Provide the [x, y] coordinate of the cell's center where the given text is located.  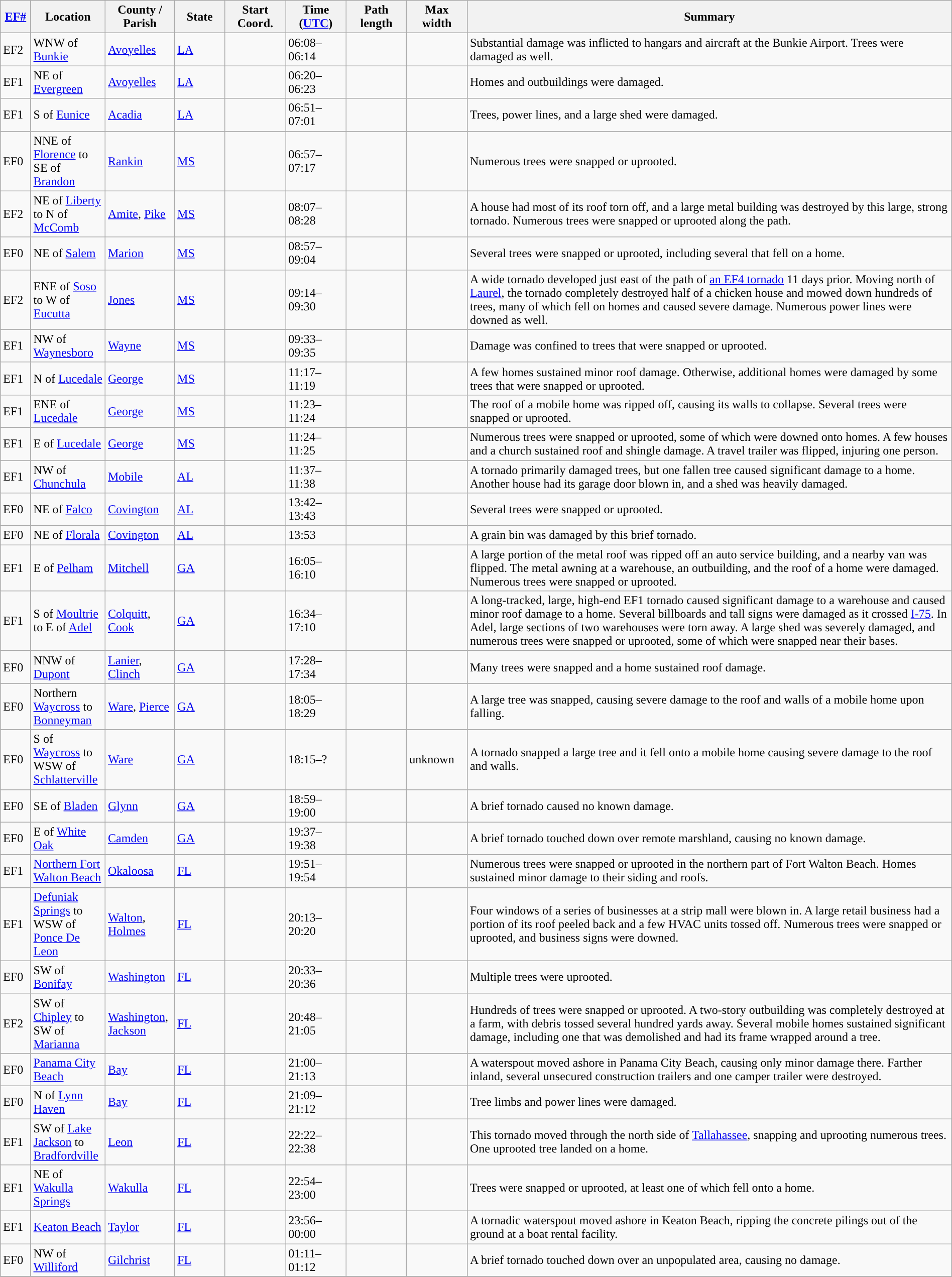
18:59–19:00 [316, 805]
13:42–13:43 [316, 509]
A large tree was snapped, causing severe damage to the roof and walls of a mobile home upon falling. [709, 707]
Lanier, Clinch [140, 667]
Jones [140, 299]
Path length [377, 17]
Several trees were snapped or uprooted. [709, 509]
20:48–21:05 [316, 1023]
08:07–08:28 [316, 214]
Panama City Beach [68, 1070]
Leon [140, 1142]
unknown [437, 759]
Start Coord. [255, 17]
NW of Chunchula [68, 476]
21:00–21:13 [316, 1070]
Camden [140, 839]
NE of Falco [68, 509]
Wayne [140, 345]
18:05–18:29 [316, 707]
11:37–11:38 [316, 476]
09:14–09:30 [316, 299]
Several trees were snapped or uprooted, including several that fell on a home. [709, 253]
Northern Fort Walton Beach [68, 871]
Numerous trees were snapped or uprooted. [709, 161]
Location [68, 17]
SW of Chipley to SW of Marianna [68, 1023]
Amite, Pike [140, 214]
Taylor [140, 1227]
Northern Waycross to Bonneyman [68, 707]
EF# [16, 17]
NNW of Dupont [68, 667]
Many trees were snapped and a home sustained roof damage. [709, 667]
Ware [140, 759]
16:05–16:10 [316, 568]
Mobile [140, 476]
Time (UTC) [316, 17]
16:34–17:10 [316, 621]
Homes and outbuildings were damaged. [709, 82]
Gilchrist [140, 1260]
NNE of Florence to SE of Brandon [68, 161]
A brief tornado touched down over remote marshland, causing no known damage. [709, 839]
A tornado snapped a large tree and it fell onto a mobile home causing severe damage to the roof and walls. [709, 759]
Ware, Pierce [140, 707]
Marion [140, 253]
E of Pelham [68, 568]
11:17–11:19 [316, 379]
Numerous trees were snapped or uprooted in the northern part of Fort Walton Beach. Homes sustained minor damage to their siding and roofs. [709, 871]
ENE of Soso to W of Eucutta [68, 299]
S of Waycross to WSW of Schlatterville [68, 759]
NE of Liberty to N of McComb [68, 214]
Trees, power lines, and a large shed were damaged. [709, 114]
Acadia [140, 114]
Colquitt, Cook [140, 621]
Wakulla [140, 1188]
06:57–07:17 [316, 161]
Defuniak Springs to WSW of Ponce De Leon [68, 924]
22:22–22:38 [316, 1142]
A brief tornado caused no known damage. [709, 805]
E of Lucedale [68, 444]
Washington, Jackson [140, 1023]
This tornado moved through the north side of Tallahassee, snapping and uprooting numerous trees. One uprooted tree landed on a home. [709, 1142]
A tornadic waterspout moved ashore in Keaton Beach, ripping the concrete pilings out of the ground at a boat rental facility. [709, 1227]
Mitchell [140, 568]
08:57–09:04 [316, 253]
A grain bin was damaged by this brief tornado. [709, 535]
Summary [709, 17]
NW of Williford [68, 1260]
N of Lynn Haven [68, 1102]
Washington [140, 977]
21:09–21:12 [316, 1102]
County / Parish [140, 17]
06:08–06:14 [316, 49]
Walton, Holmes [140, 924]
Rankin [140, 161]
The roof of a mobile home was ripped off, causing its walls to collapse. Several trees were snapped or uprooted. [709, 411]
23:56–00:00 [316, 1227]
01:11–01:12 [316, 1260]
S of Eunice [68, 114]
20:33–20:36 [316, 977]
13:53 [316, 535]
06:20–06:23 [316, 82]
SW of Lake Jackson to Bradfordville [68, 1142]
Max width [437, 17]
Multiple trees were uprooted. [709, 977]
State [200, 17]
19:37–19:38 [316, 839]
Tree limbs and power lines were damaged. [709, 1102]
09:33–09:35 [316, 345]
06:51–07:01 [316, 114]
NE of Wakulla Springs [68, 1188]
Okaloosa [140, 871]
E of White Oak [68, 839]
Keaton Beach [68, 1227]
18:15–? [316, 759]
Trees were snapped or uprooted, at least one of which fell onto a home. [709, 1188]
11:23–11:24 [316, 411]
20:13–20:20 [316, 924]
Glynn [140, 805]
Substantial damage was inflicted to hangars and aircraft at the Bunkie Airport. Trees were damaged as well. [709, 49]
A few homes sustained minor roof damage. Otherwise, additional homes were damaged by some trees that were snapped or uprooted. [709, 379]
NE of Florala [68, 535]
NE of Evergreen [68, 82]
SW of Bonifay [68, 977]
SE of Bladen [68, 805]
19:51–19:54 [316, 871]
NW of Waynesboro [68, 345]
11:24–11:25 [316, 444]
NE of Salem [68, 253]
WNW of Bunkie [68, 49]
Damage was confined to trees that were snapped or uprooted. [709, 345]
N of Lucedale [68, 379]
A brief tornado touched down over an unpopulated area, causing no damage. [709, 1260]
17:28–17:34 [316, 667]
S of Moultrie to E of Adel [68, 621]
22:54–23:00 [316, 1188]
ENE of Lucedale [68, 411]
